Return (X, Y) of the center of cell containing provided text 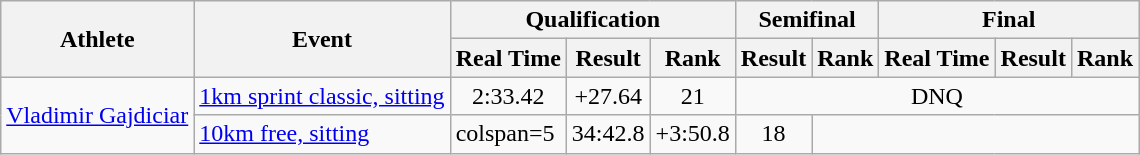
Semifinal (807, 20)
DNQ (936, 96)
Athlete (98, 39)
34:42.8 (608, 134)
21 (692, 96)
2:33.42 (508, 96)
1km sprint classic, sitting (322, 96)
18 (773, 134)
+27.64 (608, 96)
Final (1009, 20)
colspan=5 (508, 134)
10km free, sitting (322, 134)
Vladimir Gajdiciar (98, 115)
Qualification (592, 20)
Event (322, 39)
+3:50.8 (692, 134)
